Locate the cell with the specified text and output its (x, y) center coordinate. 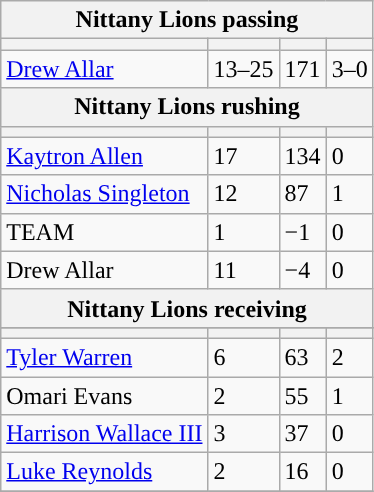
134 (302, 156)
−1 (302, 232)
13–25 (244, 69)
55 (302, 395)
11 (244, 270)
TEAM (104, 232)
6 (244, 357)
Nittany Lions receiving (187, 308)
Tyler Warren (104, 357)
Nittany Lions passing (187, 20)
Kaytron Allen (104, 156)
63 (302, 357)
3–0 (350, 69)
17 (244, 156)
16 (302, 472)
171 (302, 69)
12 (244, 194)
37 (302, 434)
Harrison Wallace III (104, 434)
Luke Reynolds (104, 472)
87 (302, 194)
Nittany Lions rushing (187, 107)
−4 (302, 270)
3 (244, 434)
Omari Evans (104, 395)
Nicholas Singleton (104, 194)
